Scan for the cell matching the given text and deliver its (x, y) coordinate at center. 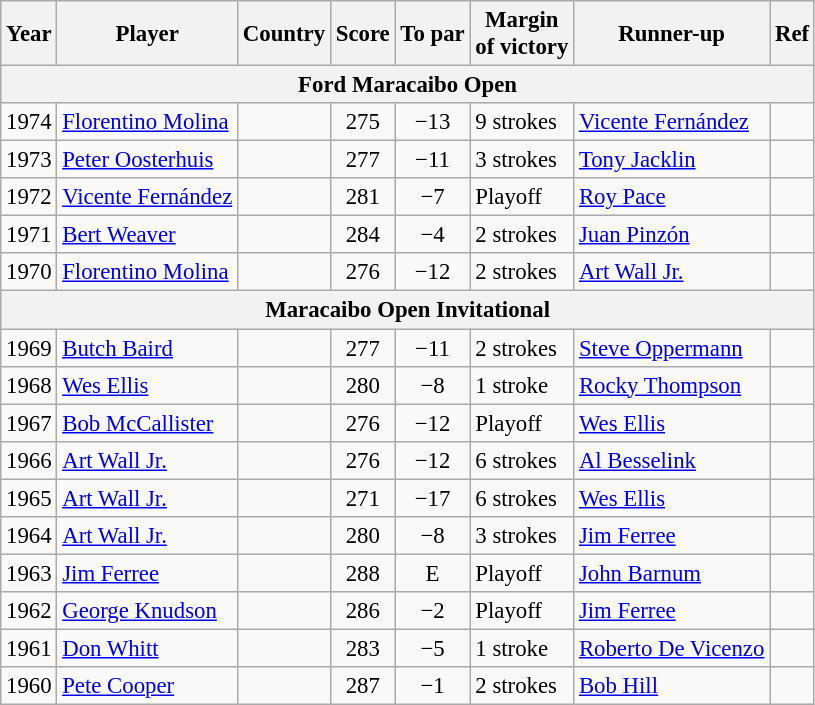
−5 (432, 648)
1974 (29, 122)
−7 (432, 197)
287 (362, 686)
1960 (29, 686)
Score (362, 34)
1961 (29, 648)
1972 (29, 197)
286 (362, 611)
Runner-up (672, 34)
−4 (432, 235)
Butch Baird (148, 348)
283 (362, 648)
−13 (432, 122)
Bert Weaver (148, 235)
9 strokes (522, 122)
275 (362, 122)
George Knudson (148, 611)
Maracaibo Open Invitational (408, 310)
−1 (432, 686)
Year (29, 34)
E (432, 573)
Marginof victory (522, 34)
288 (362, 573)
Peter Oosterhuis (148, 160)
1968 (29, 385)
Bob Hill (672, 686)
1971 (29, 235)
Don Whitt (148, 648)
Player (148, 34)
1970 (29, 273)
Al Besselink (672, 460)
−2 (432, 611)
281 (362, 197)
Tony Jacklin (672, 160)
Roberto De Vicenzo (672, 648)
1966 (29, 460)
Ford Maracaibo Open (408, 85)
1967 (29, 423)
Juan Pinzón (672, 235)
1964 (29, 536)
Pete Cooper (148, 686)
1973 (29, 160)
1969 (29, 348)
−17 (432, 498)
1965 (29, 498)
Roy Pace (672, 197)
284 (362, 235)
Steve Oppermann (672, 348)
To par (432, 34)
Bob McCallister (148, 423)
271 (362, 498)
Ref (792, 34)
John Barnum (672, 573)
1962 (29, 611)
Rocky Thompson (672, 385)
Country (284, 34)
1963 (29, 573)
